Identify which cell holds the provided text, then report its [X, Y] central coordinate. 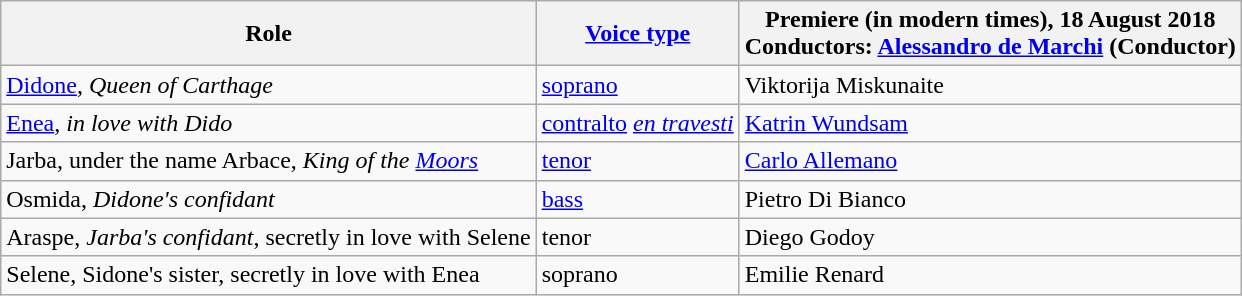
Carlo Allemano [990, 161]
Enea, in love with Dido [268, 123]
Premiere (in modern times), 18 August 2018Conductors: Alessandro de Marchi (Conductor) [990, 34]
Jarba, under the name Arbace, King of the Moors [268, 161]
Viktorija Miskunaite [990, 85]
Emilie Renard [990, 275]
Selene, Sidone's sister, secretly in love with Enea [268, 275]
contralto en travesti [638, 123]
Osmida, Didone's confidant [268, 199]
bass [638, 199]
Pietro Di Bianco [990, 199]
Voice type [638, 34]
Diego Godoy [990, 237]
Role [268, 34]
Araspe, Jarba's confidant, secretly in love with Selene [268, 237]
Didone, Queen of Carthage [268, 85]
Katrin Wundsam [990, 123]
